Identify which cell holds the provided text, then report its (X, Y) central coordinate. 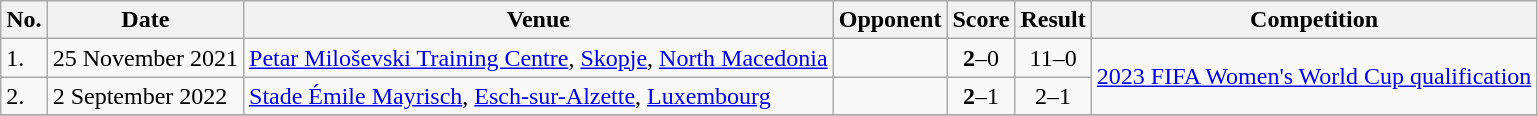
Date (145, 20)
2 September 2022 (145, 96)
Competition (1314, 20)
2–0 (981, 58)
No. (24, 20)
Petar Miloševski Training Centre, Skopje, North Macedonia (539, 58)
25 November 2021 (145, 58)
Stade Émile Mayrisch, Esch-sur-Alzette, Luxembourg (539, 96)
11–0 (1053, 58)
Score (981, 20)
Result (1053, 20)
2. (24, 96)
Venue (539, 20)
2023 FIFA Women's World Cup qualification (1314, 77)
Opponent (890, 20)
1. (24, 58)
